Search for the cell housing the specified text and yield its [x, y] center coordinate. 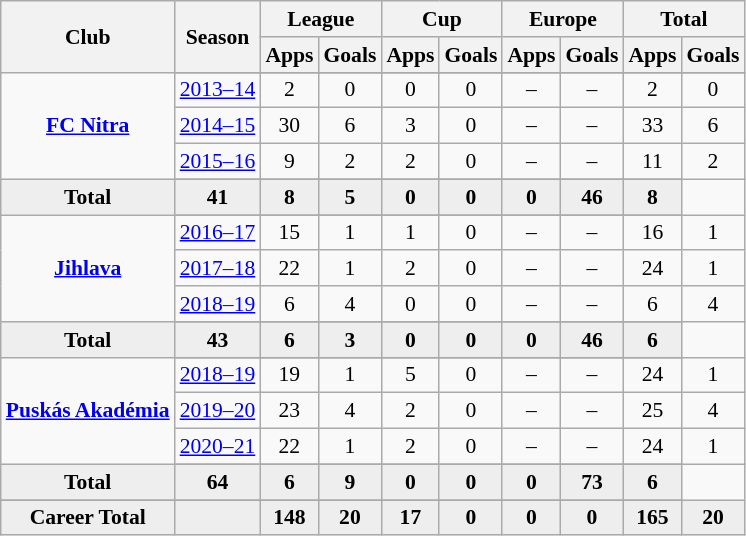
17 [410, 518]
Club [88, 36]
2014–15 [218, 126]
Career Total [88, 518]
Jihlava [88, 268]
41 [218, 197]
30 [289, 126]
19 [289, 375]
148 [289, 518]
2017–18 [218, 269]
Puskás Akadémia [88, 410]
FC Nitra [88, 126]
165 [652, 518]
2019–20 [218, 411]
2020–21 [218, 447]
11 [652, 162]
Cup [442, 19]
33 [652, 126]
43 [218, 340]
2015–16 [218, 162]
Season [218, 36]
League [320, 19]
2016–17 [218, 233]
23 [289, 411]
64 [218, 482]
25 [652, 411]
73 [592, 482]
16 [652, 233]
15 [289, 233]
2013–14 [218, 90]
Europe [562, 19]
